Determine the [x, y] coordinate at the center of the cell enclosing the given text.  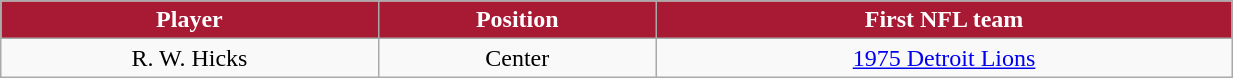
1975 Detroit Lions [944, 58]
Position [517, 20]
Center [517, 58]
First NFL team [944, 20]
R. W. Hicks [190, 58]
Player [190, 20]
